Capture the cell that displays the provided text and extract its (x, y) central coordinate. 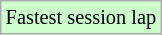
Fastest session lap (81, 17)
